Provide the [X, Y] coordinate of the cell's center where the given text is located.  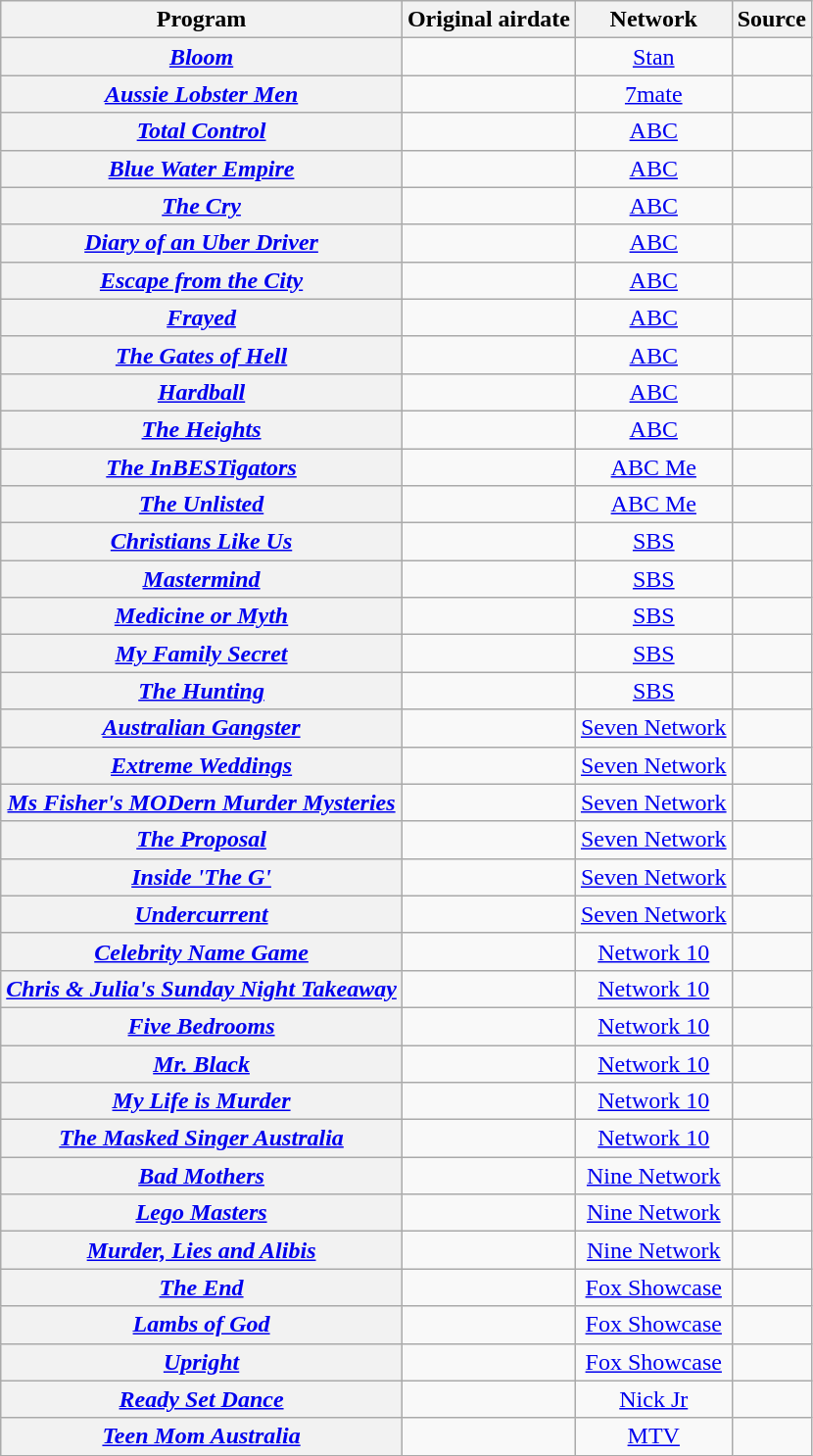
Australian Gangster [202, 728]
Teen Mom Australia [202, 1436]
Stan [653, 57]
Blue Water Empire [202, 169]
7mate [653, 94]
Chris & Julia's Sunday Night Takeaway [202, 989]
Christians Like Us [202, 542]
Total Control [202, 131]
Upright [202, 1362]
The Hunting [202, 691]
Ready Set Dance [202, 1399]
Source [772, 20]
The Cry [202, 206]
Mr. Black [202, 1063]
Bloom [202, 57]
Medicine or Myth [202, 616]
Five Bedrooms [202, 1026]
Aussie Lobster Men [202, 94]
Murder, Lies and Alibis [202, 1250]
The Masked Singer Australia [202, 1139]
The Proposal [202, 840]
My Life is Murder [202, 1101]
The Unlisted [202, 505]
Nick Jr [653, 1399]
Ms Fisher's MODern Murder Mysteries [202, 802]
Undercurrent [202, 914]
Original airdate [488, 20]
Lego Masters [202, 1213]
The End [202, 1287]
Frayed [202, 317]
MTV [653, 1436]
Diary of an Uber Driver [202, 243]
Network [653, 20]
Program [202, 20]
The Gates of Hell [202, 355]
Escape from the City [202, 280]
Inside 'The G' [202, 877]
The InBESTigators [202, 467]
Extreme Weddings [202, 765]
Mastermind [202, 579]
Celebrity Name Game [202, 951]
Lambs of God [202, 1325]
My Family Secret [202, 654]
The Heights [202, 429]
Bad Mothers [202, 1176]
Hardball [202, 392]
